Provide the (X, Y) coordinate of the cell's center where the given text is located.  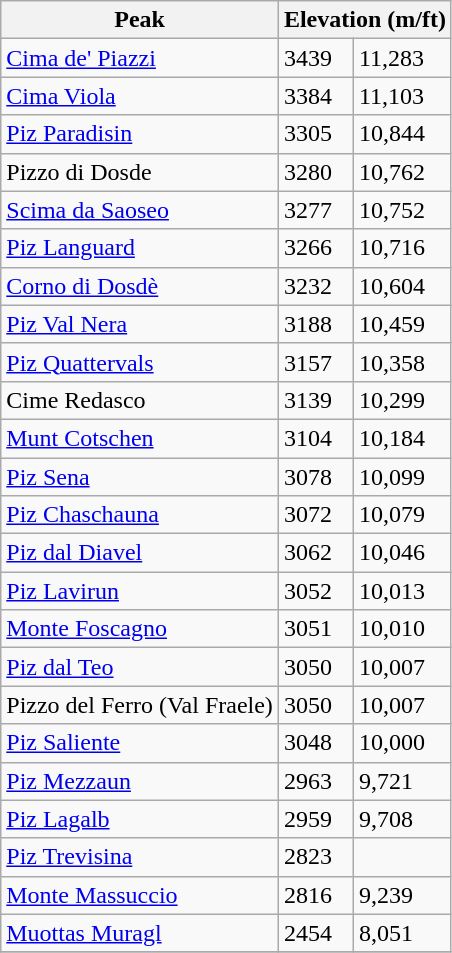
10,762 (402, 172)
Piz Sena (140, 477)
10,000 (402, 743)
3188 (316, 324)
10,604 (402, 286)
Piz dal Teo (140, 667)
2816 (316, 895)
8,051 (402, 933)
Piz dal Diavel (140, 553)
3052 (316, 591)
3305 (316, 134)
10,099 (402, 477)
3157 (316, 362)
Munt Cotschen (140, 438)
11,103 (402, 96)
10,299 (402, 400)
10,752 (402, 210)
Pizzo di Dosde (140, 172)
3139 (316, 400)
Scima da Saoseo (140, 210)
3072 (316, 515)
3232 (316, 286)
3280 (316, 172)
3384 (316, 96)
Piz Saliente (140, 743)
3048 (316, 743)
9,239 (402, 895)
10,358 (402, 362)
10,844 (402, 134)
Cima Viola (140, 96)
10,013 (402, 591)
10,459 (402, 324)
10,046 (402, 553)
Monte Massuccio (140, 895)
Piz Mezzaun (140, 781)
3439 (316, 58)
Piz Languard (140, 248)
Piz Val Nera (140, 324)
3104 (316, 438)
3051 (316, 629)
2963 (316, 781)
Muottas Muragl (140, 933)
11,283 (402, 58)
Piz Lavirun (140, 591)
3277 (316, 210)
2959 (316, 819)
Corno di Dosdè (140, 286)
2454 (316, 933)
10,010 (402, 629)
Piz Quattervals (140, 362)
Cima de' Piazzi (140, 58)
9,708 (402, 819)
3266 (316, 248)
Pizzo del Ferro (Val Fraele) (140, 705)
Elevation (m/ft) (364, 20)
10,184 (402, 438)
Piz Lagalb (140, 819)
3078 (316, 477)
10,716 (402, 248)
9,721 (402, 781)
2823 (316, 857)
Cime Redasco (140, 400)
Piz Trevisina (140, 857)
Monte Foscagno (140, 629)
Piz Paradisin (140, 134)
3062 (316, 553)
Piz Chaschauna (140, 515)
Peak (140, 20)
10,079 (402, 515)
